Output the (X, Y) coordinate of the center of the cell containing the given text.  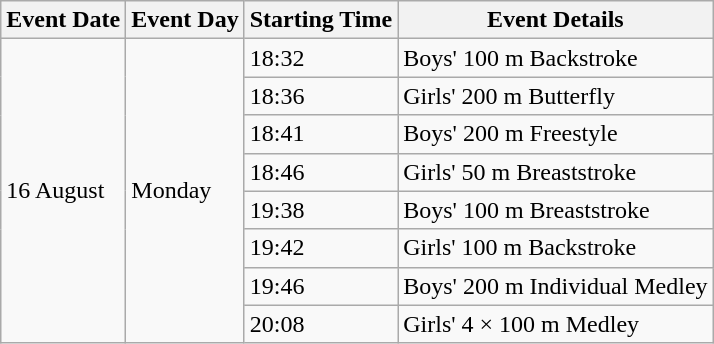
18:36 (321, 96)
Girls' 4 × 100 m Medley (556, 324)
Event Date (64, 20)
Event Details (556, 20)
Boys' 200 m Freestyle (556, 134)
Boys' 100 m Breaststroke (556, 210)
Girls' 100 m Backstroke (556, 248)
18:41 (321, 134)
Girls' 200 m Butterfly (556, 96)
18:32 (321, 58)
19:38 (321, 210)
Starting Time (321, 20)
Monday (185, 191)
18:46 (321, 172)
19:46 (321, 286)
Girls' 50 m Breaststroke (556, 172)
20:08 (321, 324)
Boys' 100 m Backstroke (556, 58)
Boys' 200 m Individual Medley (556, 286)
16 August (64, 191)
Event Day (185, 20)
19:42 (321, 248)
